For the text-containing cell, return its midpoint in [x, y] coordinate format. 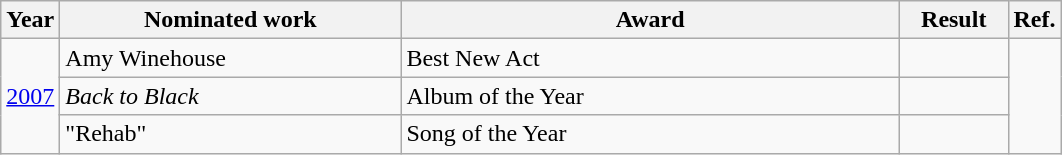
Amy Winehouse [230, 58]
Back to Black [230, 96]
"Rehab" [230, 134]
Song of the Year [650, 134]
Result [954, 20]
Ref. [1034, 20]
Best New Act [650, 58]
Award [650, 20]
Nominated work [230, 20]
2007 [30, 96]
Album of the Year [650, 96]
Year [30, 20]
